Return (x, y) of the center of cell containing provided text 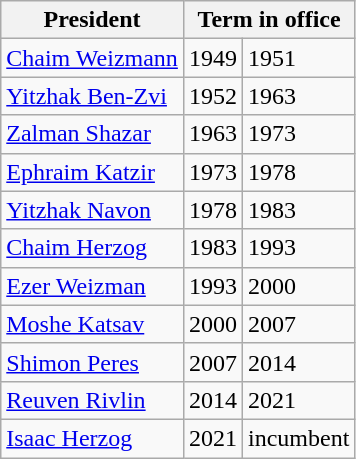
1952 (212, 96)
Zalman Shazar (92, 134)
Ezer Weizman (92, 286)
Ephraim Katzir (92, 172)
incumbent (298, 438)
Yitzhak Ben-Zvi (92, 96)
Isaac Herzog (92, 438)
Moshe Katsav (92, 324)
Chaim Weizmann (92, 58)
Shimon Peres (92, 362)
President (92, 20)
Yitzhak Navon (92, 210)
1951 (298, 58)
Chaim Herzog (92, 248)
Reuven Rivlin (92, 400)
Term in office (268, 20)
1949 (212, 58)
